Detect which cell encompasses the target text, then output its (x, y) center coordinate. 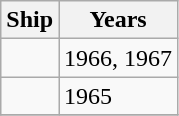
Years (118, 20)
1965 (118, 96)
1966, 1967 (118, 58)
Ship (30, 20)
